Capture the cell that displays the provided text and extract its [x, y] central coordinate. 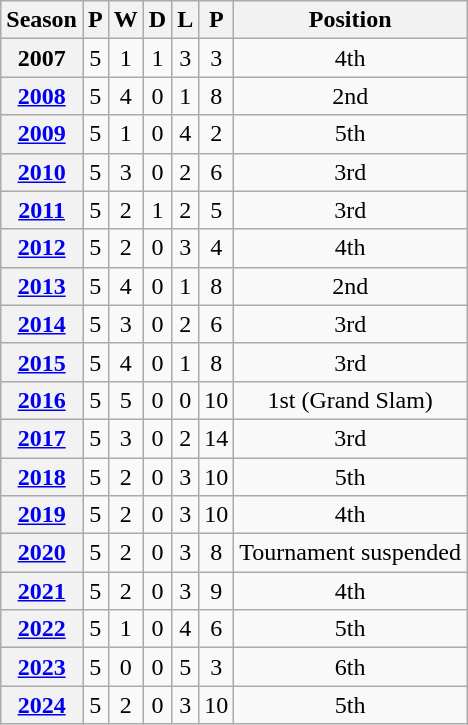
L [186, 20]
6th [350, 667]
9 [216, 591]
2021 [42, 591]
2011 [42, 210]
2014 [42, 324]
D [157, 20]
2017 [42, 438]
2016 [42, 400]
Season [42, 20]
2018 [42, 477]
2013 [42, 286]
2012 [42, 248]
2008 [42, 96]
W [126, 20]
14 [216, 438]
2020 [42, 553]
2007 [42, 58]
2015 [42, 362]
1st (Grand Slam) [350, 400]
2019 [42, 515]
Tournament suspended [350, 553]
2023 [42, 667]
Position [350, 20]
2010 [42, 172]
2024 [42, 705]
2022 [42, 629]
2009 [42, 134]
